Capture the cell that displays the provided text and extract its (X, Y) central coordinate. 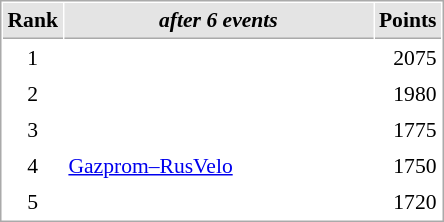
1980 (408, 93)
2 (32, 93)
1 (32, 57)
1720 (408, 201)
Rank (32, 21)
Points (408, 21)
Gazprom–RusVelo (218, 165)
after 6 events (218, 21)
3 (32, 129)
2075 (408, 57)
1775 (408, 129)
5 (32, 201)
4 (32, 165)
1750 (408, 165)
